Capture the cell that displays the provided text and extract its [x, y] central coordinate. 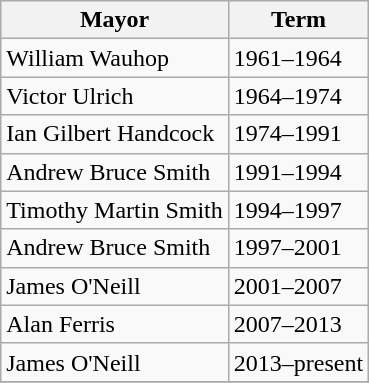
Alan Ferris [115, 324]
1991–1994 [298, 172]
1964–1974 [298, 96]
Mayor [115, 20]
2007–2013 [298, 324]
1974–1991 [298, 134]
Term [298, 20]
2013–present [298, 362]
1997–2001 [298, 248]
William Wauhop [115, 58]
2001–2007 [298, 286]
Victor Ulrich [115, 96]
Timothy Martin Smith [115, 210]
1961–1964 [298, 58]
Ian Gilbert Handcock [115, 134]
1994–1997 [298, 210]
